Output the [x, y] coordinate of the center of the cell containing the given text.  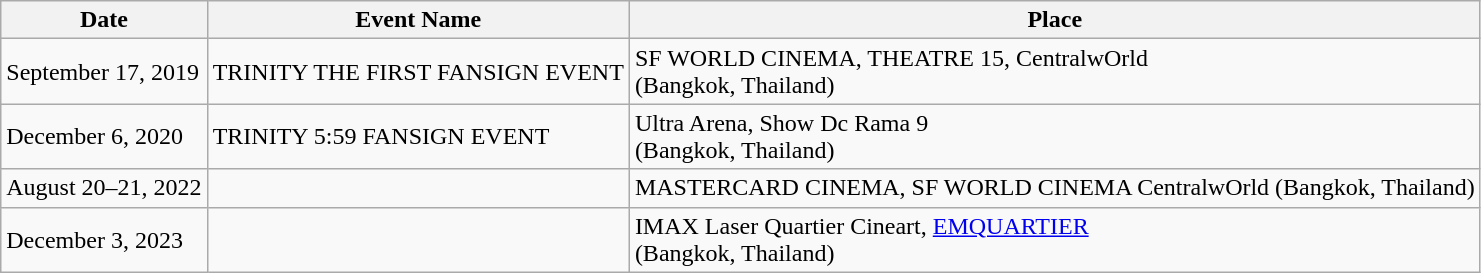
December 6, 2020 [104, 136]
September 17, 2019 [104, 72]
Event Name [418, 20]
SF WORLD CINEMA, THEATRE 15, CentralwOrld(Bangkok, Thailand) [1054, 72]
December 3, 2023 [104, 240]
TRINITY THE FIRST FANSIGN EVENT [418, 72]
Ultra Arena, Show Dc Rama 9(Bangkok, Thailand) [1054, 136]
MASTERCARD CINEMA, SF WORLD CINEMA CentralwOrld (Bangkok, Thailand) [1054, 188]
IMAX Laser Quartier Cineart, EMQUARTIER(Bangkok, Thailand) [1054, 240]
Place [1054, 20]
TRINITY 5:59 FANSIGN EVENT [418, 136]
Date [104, 20]
August 20–21, 2022 [104, 188]
